Find where the given text appears and provide that cell's center as [x, y] coordinate. 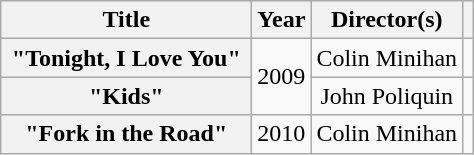
Year [282, 20]
John Poliquin [387, 96]
"Kids" [126, 96]
"Fork in the Road" [126, 134]
Director(s) [387, 20]
2010 [282, 134]
"Tonight, I Love You" [126, 58]
2009 [282, 77]
Title [126, 20]
